Return the [X, Y] coordinate for the center point of the cell that contains the specified text.  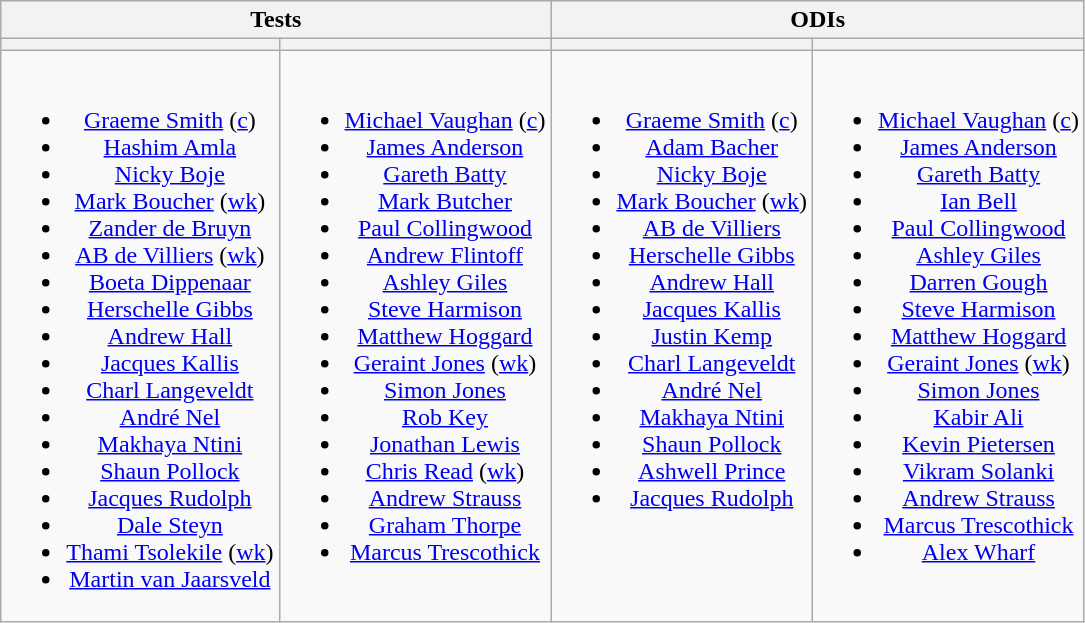
Tests [276, 20]
ODIs [818, 20]
